Find where the given text appears and provide that cell's center as [x, y] coordinate. 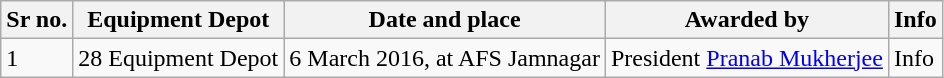
Date and place [445, 20]
28 Equipment Depot [178, 58]
Awarded by [746, 20]
President Pranab Mukherjee [746, 58]
1 [37, 58]
6 March 2016, at AFS Jamnagar [445, 58]
Sr no. [37, 20]
Equipment Depot [178, 20]
